Identify which cell holds the provided text, then report its [x, y] central coordinate. 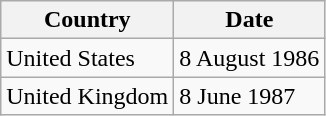
United Kingdom [88, 96]
Country [88, 20]
United States [88, 58]
8 June 1987 [250, 96]
8 August 1986 [250, 58]
Date [250, 20]
